Find where the given text appears and provide that cell's center as [x, y] coordinate. 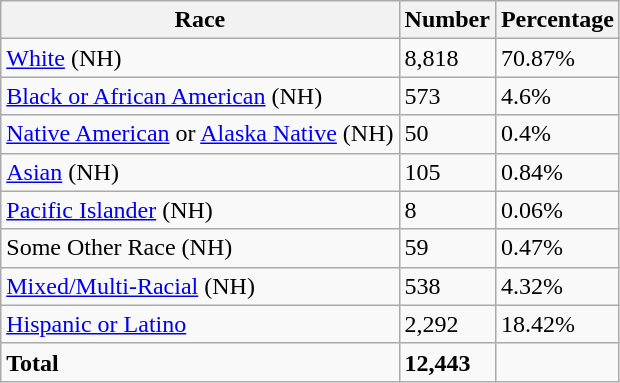
0.47% [557, 248]
0.06% [557, 210]
50 [447, 134]
Race [200, 20]
18.42% [557, 324]
8,818 [447, 58]
4.32% [557, 286]
573 [447, 96]
70.87% [557, 58]
0.4% [557, 134]
0.84% [557, 172]
12,443 [447, 362]
59 [447, 248]
Pacific Islander (NH) [200, 210]
Mixed/Multi-Racial (NH) [200, 286]
Number [447, 20]
4.6% [557, 96]
Native American or Alaska Native (NH) [200, 134]
8 [447, 210]
2,292 [447, 324]
White (NH) [200, 58]
Asian (NH) [200, 172]
105 [447, 172]
Some Other Race (NH) [200, 248]
Black or African American (NH) [200, 96]
Total [200, 362]
538 [447, 286]
Hispanic or Latino [200, 324]
Percentage [557, 20]
